From the cell containing the given text, extract its center point as [X, Y] coordinate. 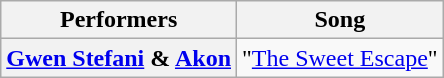
Performers [119, 20]
Gwen Stefani & Akon [119, 58]
Song [340, 20]
"The Sweet Escape" [340, 58]
